Pinpoint the cell where the given text exists, returning its (X, Y) midpoint coordinate. 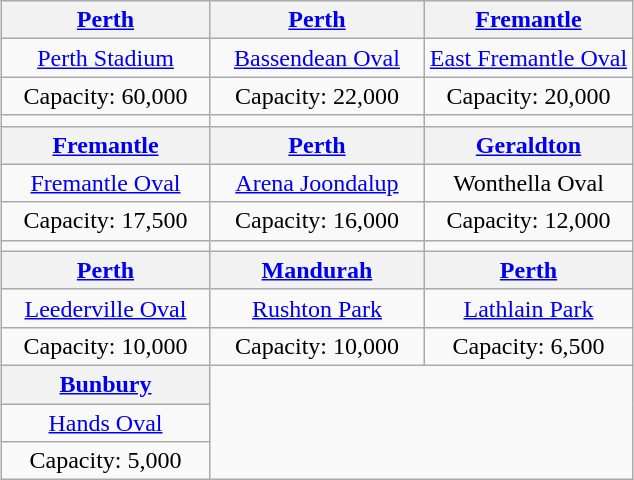
Fremantle Oval (105, 183)
Leederville Oval (105, 308)
Capacity: 16,000 (318, 221)
Capacity: 22,000 (318, 96)
Lathlain Park (528, 308)
Rushton Park (318, 308)
Bassendean Oval (318, 58)
Mandurah (318, 270)
Capacity: 17,500 (105, 221)
Capacity: 20,000 (528, 96)
Capacity: 60,000 (105, 96)
Capacity: 12,000 (528, 221)
East Fremantle Oval (528, 58)
Perth Stadium (105, 58)
Geraldton (528, 145)
Arena Joondalup (318, 183)
Capacity: 5,000 (105, 461)
Bunbury (105, 384)
Wonthella Oval (528, 183)
Hands Oval (105, 423)
Capacity: 6,500 (528, 346)
